Pinpoint the cell where the given text exists, returning its (X, Y) midpoint coordinate. 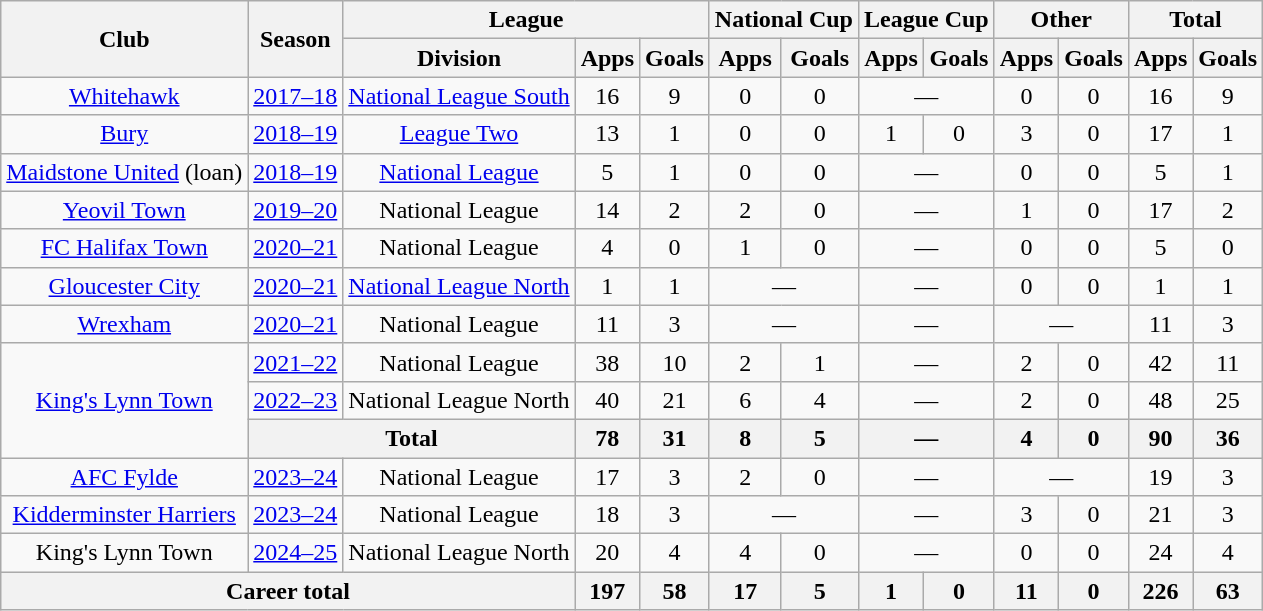
FC Halifax Town (124, 248)
2019–20 (296, 210)
Yeovil Town (124, 210)
36 (1228, 438)
24 (1160, 553)
Other (1061, 20)
National Cup (784, 20)
League Two (459, 134)
2017–18 (296, 96)
AFC Fylde (124, 477)
14 (607, 210)
38 (607, 362)
226 (1160, 591)
18 (607, 515)
58 (675, 591)
63 (1228, 591)
8 (745, 438)
Kidderminster Harriers (124, 515)
Division (459, 58)
25 (1228, 400)
197 (607, 591)
2021–22 (296, 362)
Maidstone United (loan) (124, 172)
Gloucester City (124, 286)
19 (1160, 477)
42 (1160, 362)
48 (1160, 400)
6 (745, 400)
Club (124, 39)
31 (675, 438)
National League South (459, 96)
2024–25 (296, 553)
Bury (124, 134)
40 (607, 400)
League Cup (926, 20)
Whitehawk (124, 96)
Season (296, 39)
10 (675, 362)
20 (607, 553)
League (526, 20)
13 (607, 134)
2022–23 (296, 400)
Career total (288, 591)
78 (607, 438)
90 (1160, 438)
Wrexham (124, 324)
